Locate the cell with the specified text and output its [X, Y] center coordinate. 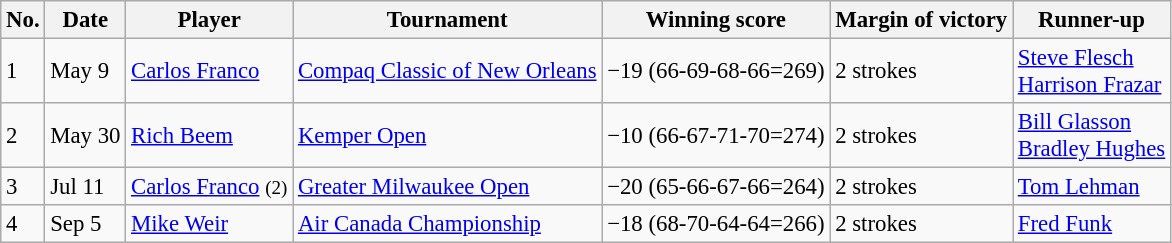
May 9 [86, 72]
Kemper Open [448, 136]
Greater Milwaukee Open [448, 187]
Steve Flesch Harrison Frazar [1091, 72]
Mike Weir [210, 224]
Runner-up [1091, 20]
1 [23, 72]
May 30 [86, 136]
Carlos Franco [210, 72]
Jul 11 [86, 187]
Rich Beem [210, 136]
4 [23, 224]
No. [23, 20]
Tom Lehman [1091, 187]
Date [86, 20]
Bill Glasson Bradley Hughes [1091, 136]
−18 (68-70-64-64=266) [716, 224]
Winning score [716, 20]
Player [210, 20]
Tournament [448, 20]
3 [23, 187]
Carlos Franco (2) [210, 187]
2 [23, 136]
−10 (66-67-71-70=274) [716, 136]
Margin of victory [922, 20]
Sep 5 [86, 224]
−19 (66-69-68-66=269) [716, 72]
Fred Funk [1091, 224]
Air Canada Championship [448, 224]
Compaq Classic of New Orleans [448, 72]
−20 (65-66-67-66=264) [716, 187]
